Output the [X, Y] coordinate of the center of the cell containing the given text.  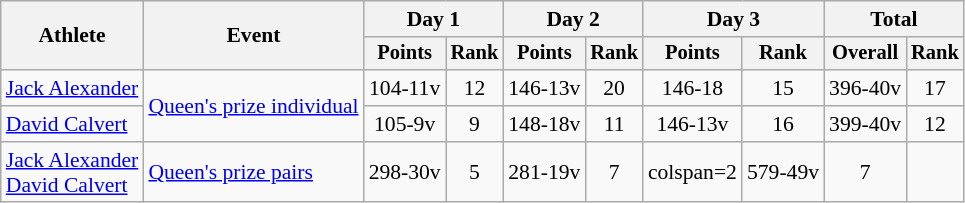
104-11v [405, 88]
579-49v [783, 172]
David Calvert [72, 124]
9 [475, 124]
Event [253, 36]
Jack Alexander [72, 88]
Jack AlexanderDavid Calvert [72, 172]
Day 3 [734, 19]
5 [475, 172]
16 [783, 124]
Overall [865, 54]
colspan=2 [692, 172]
11 [614, 124]
Athlete [72, 36]
146-18 [692, 88]
399-40v [865, 124]
281-19v [544, 172]
17 [935, 88]
396-40v [865, 88]
148-18v [544, 124]
Day 2 [573, 19]
105-9v [405, 124]
298-30v [405, 172]
20 [614, 88]
15 [783, 88]
Queen's prize individual [253, 106]
Queen's prize pairs [253, 172]
Total [894, 19]
Day 1 [434, 19]
